Return the (x, y) coordinate for the center point of the cell that contains the specified text.  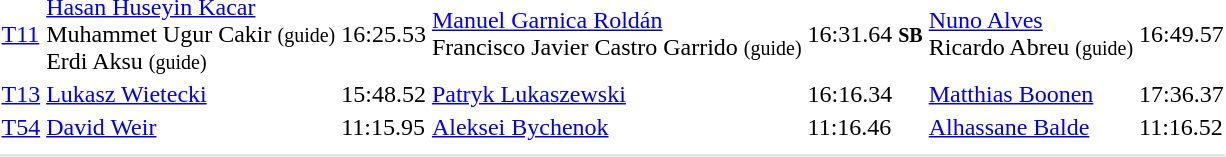
Alhassane Balde (1030, 127)
11:15.95 (384, 127)
Aleksei Bychenok (616, 127)
Patryk Lukaszewski (616, 94)
Matthias Boonen (1030, 94)
17:36.37 (1182, 94)
15:48.52 (384, 94)
David Weir (191, 127)
T54 (21, 127)
11:16.52 (1182, 127)
T13 (21, 94)
11:16.46 (865, 127)
16:16.34 (865, 94)
Lukasz Wietecki (191, 94)
